For the text-containing cell, return its midpoint in (x, y) coordinate format. 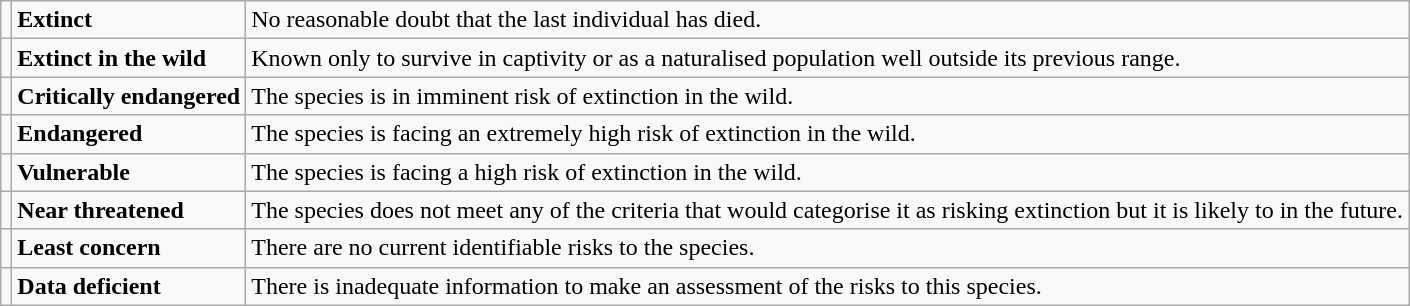
Endangered (129, 134)
There are no current identifiable risks to the species. (828, 248)
The species is facing an extremely high risk of extinction in the wild. (828, 134)
Data deficient (129, 286)
There is inadequate information to make an assessment of the risks to this species. (828, 286)
Vulnerable (129, 172)
Least concern (129, 248)
The species is in imminent risk of extinction in the wild. (828, 96)
The species is facing a high risk of extinction in the wild. (828, 172)
No reasonable doubt that the last individual has died. (828, 20)
Near threatened (129, 210)
Known only to survive in captivity or as a naturalised population well outside its previous range. (828, 58)
Extinct in the wild (129, 58)
Extinct (129, 20)
The species does not meet any of the criteria that would categorise it as risking extinction but it is likely to in the future. (828, 210)
Critically endangered (129, 96)
